Output the [x, y] coordinate of the center of the cell containing the given text.  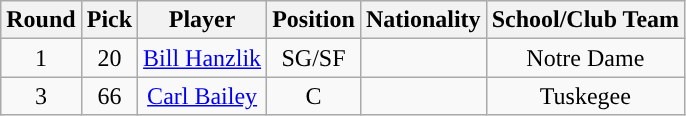
66 [109, 96]
SG/SF [314, 58]
C [314, 96]
Round [41, 20]
20 [109, 58]
Bill Hanzlik [202, 58]
School/Club Team [585, 20]
1 [41, 58]
Tuskegee [585, 96]
Nationality [423, 20]
Carl Bailey [202, 96]
3 [41, 96]
Pick [109, 20]
Player [202, 20]
Position [314, 20]
Notre Dame [585, 58]
